From the cell containing the given text, extract its center point as (x, y) coordinate. 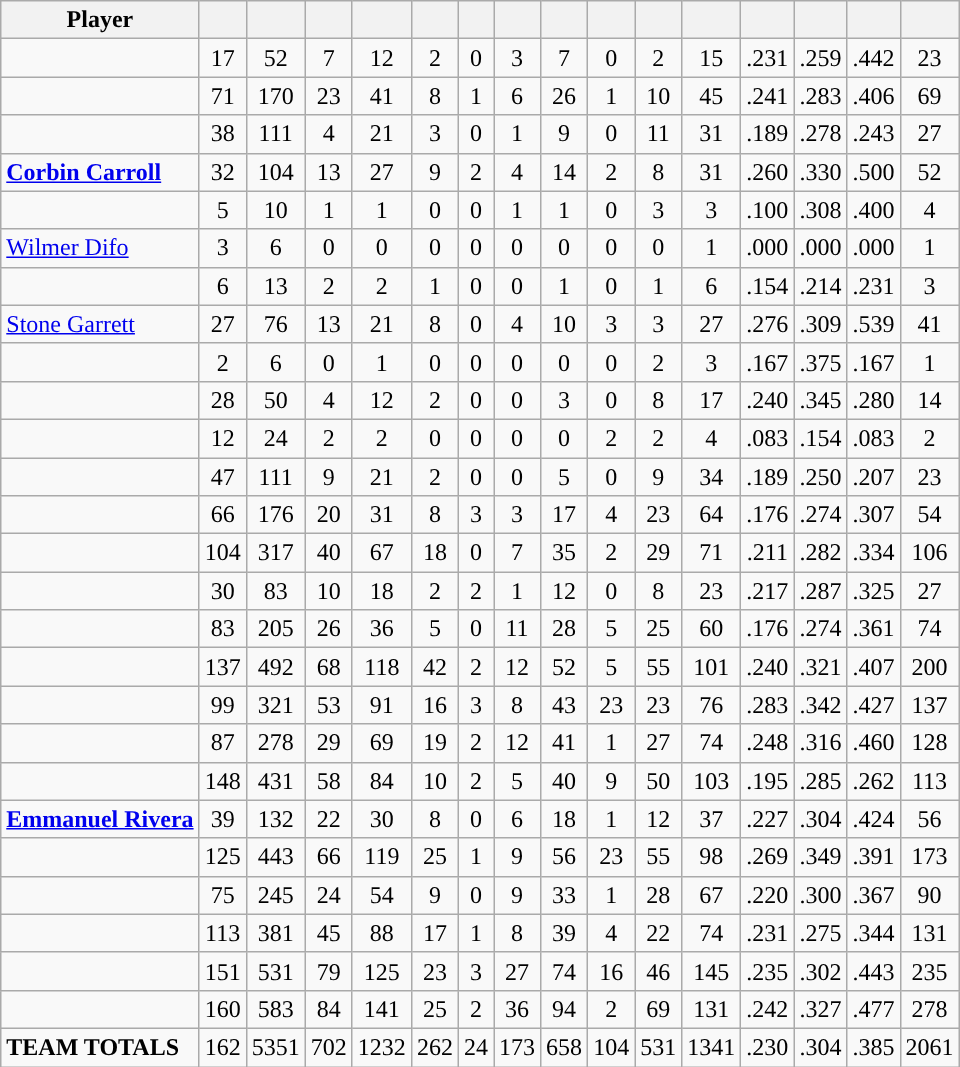
.280 (874, 400)
79 (328, 971)
34 (712, 477)
.500 (874, 172)
.443 (874, 971)
101 (712, 667)
.269 (768, 857)
90 (930, 895)
87 (222, 743)
TEAM TOTALS (100, 1047)
64 (712, 515)
38 (222, 134)
106 (930, 553)
658 (564, 1047)
.424 (874, 819)
.195 (768, 781)
91 (382, 705)
176 (276, 515)
Corbin Carroll (100, 172)
15 (712, 58)
88 (382, 933)
170 (276, 96)
.406 (874, 96)
.342 (820, 705)
.262 (874, 781)
245 (276, 895)
702 (328, 1047)
132 (276, 819)
2061 (930, 1047)
.309 (820, 324)
.276 (768, 324)
.325 (874, 591)
.243 (874, 134)
492 (276, 667)
.227 (768, 819)
.242 (768, 1009)
.442 (874, 58)
.230 (768, 1047)
.259 (820, 58)
68 (328, 667)
19 (434, 743)
.302 (820, 971)
162 (222, 1047)
.400 (874, 210)
103 (712, 781)
.275 (820, 933)
Emmanuel Rivera (100, 819)
235 (930, 971)
.539 (874, 324)
60 (712, 629)
381 (276, 933)
583 (276, 1009)
.220 (768, 895)
.282 (820, 553)
35 (564, 553)
128 (930, 743)
.260 (768, 172)
43 (564, 705)
20 (328, 515)
.367 (874, 895)
.330 (820, 172)
46 (658, 971)
.385 (874, 1047)
.285 (820, 781)
1232 (382, 1047)
.250 (820, 477)
321 (276, 705)
.407 (874, 667)
47 (222, 477)
53 (328, 705)
262 (434, 1047)
32 (222, 172)
.344 (874, 933)
.427 (874, 705)
.214 (820, 286)
.334 (874, 553)
.211 (768, 553)
.278 (820, 134)
317 (276, 553)
.349 (820, 857)
Stone Garrett (100, 324)
118 (382, 667)
.207 (874, 477)
.345 (820, 400)
42 (434, 667)
99 (222, 705)
.248 (768, 743)
37 (712, 819)
205 (276, 629)
.300 (820, 895)
58 (328, 781)
.235 (768, 971)
.217 (768, 591)
98 (712, 857)
.327 (820, 1009)
94 (564, 1009)
119 (382, 857)
160 (222, 1009)
5351 (276, 1047)
431 (276, 781)
.100 (768, 210)
.308 (820, 210)
.307 (874, 515)
75 (222, 895)
.375 (820, 362)
.321 (820, 667)
.287 (820, 591)
.241 (768, 96)
151 (222, 971)
Player (100, 20)
145 (712, 971)
141 (382, 1009)
.460 (874, 743)
200 (930, 667)
.361 (874, 629)
.391 (874, 857)
148 (222, 781)
443 (276, 857)
.477 (874, 1009)
.316 (820, 743)
33 (564, 895)
1341 (712, 1047)
Wilmer Difo (100, 248)
